Find where the given text appears and provide that cell's center as [X, Y] coordinate. 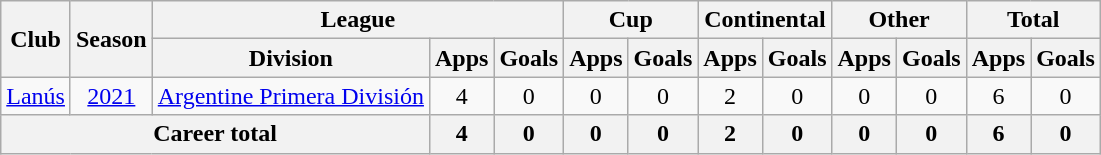
Lanús [36, 96]
Season [111, 39]
Continental [765, 20]
Club [36, 39]
Argentine Primera División [290, 96]
Total [1033, 20]
Division [290, 58]
2021 [111, 96]
Other [899, 20]
League [358, 20]
Cup [631, 20]
Career total [216, 134]
